For the text-containing cell, return its midpoint in [x, y] coordinate format. 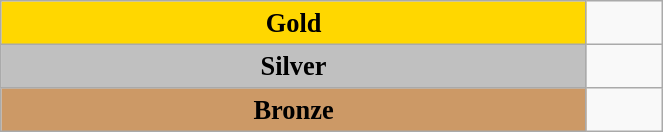
Bronze [294, 109]
Gold [294, 22]
Silver [294, 66]
